Identify which cell holds the provided text, then report its (X, Y) central coordinate. 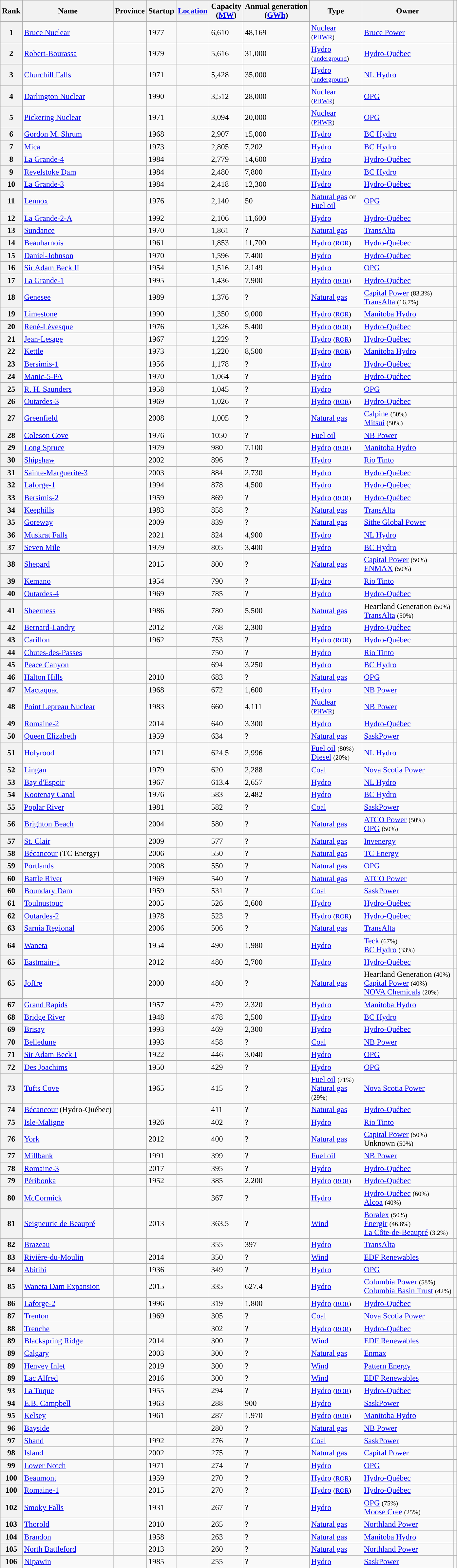
85 (11, 1287)
1,045 (226, 389)
Calgary (68, 1353)
69 (11, 1030)
Darlington Nuclear (68, 96)
Millbank (68, 1156)
Hydro-Québec (60%)Alcoa (40%) (408, 1198)
2,140 (226, 201)
Laforge-2 (68, 1303)
660 (226, 707)
ATCO Power (50%)OPG (50%) (408, 824)
Eastmain-1 (68, 962)
260 (226, 1549)
302 (226, 1328)
59 (11, 866)
263 (226, 1537)
9 (11, 172)
Capacity(MW) (226, 11)
1,970 (276, 1416)
540 (226, 878)
35,000 (276, 75)
5,400 (276, 327)
98 (11, 1453)
E.B. Campbell (68, 1403)
75 (11, 1122)
1991 (161, 1156)
47 (11, 690)
St. Clair (68, 841)
Bécancour (TC Energy) (68, 853)
Seven Mile (68, 547)
350 (226, 1257)
79 (11, 1181)
896 (226, 460)
2,600 (276, 903)
768 (226, 627)
Henvey Inlet (68, 1366)
72 (11, 1067)
7,100 (276, 448)
41 (11, 611)
3 (11, 75)
Brighton Beach (68, 824)
43 (11, 640)
5,500 (276, 611)
Gordon M. Shrum (68, 134)
2,480 (226, 172)
429 (226, 1067)
Sheerness (68, 611)
523 (226, 916)
77 (11, 1156)
9,000 (276, 314)
94 (11, 1403)
Calpine (50%)Mitsui (50%) (408, 418)
385 (226, 1181)
Sir Adam Beck II (68, 268)
45 (11, 665)
Joffre (68, 983)
64 (11, 945)
1956 (161, 364)
1996 (161, 1303)
506 (226, 928)
2,779 (226, 159)
Laforge-1 (68, 485)
Battle River (68, 878)
Sundance (68, 231)
ATCO Power (408, 878)
Daniel-Johnson (68, 255)
3,512 (226, 96)
335 (226, 1287)
16 (11, 268)
1962 (161, 640)
5 (11, 117)
28 (11, 435)
Coleson Cove (68, 435)
2,106 (226, 218)
Bernard-Landry (68, 627)
14,600 (276, 159)
1922 (161, 1054)
824 (226, 535)
Type (335, 11)
12 (11, 218)
Rank (11, 11)
1,853 (226, 243)
105 (11, 1549)
839 (226, 522)
7 (11, 147)
785 (226, 594)
800 (226, 564)
Shand (68, 1441)
490 (226, 945)
753 (226, 640)
5,428 (226, 75)
1 (11, 32)
35 (11, 522)
2,482 (276, 795)
790 (226, 581)
York (68, 1139)
Tufts Cove (68, 1088)
McCormick (68, 1198)
275 (226, 1453)
La Grande-2-A (68, 218)
38 (11, 564)
397 (276, 1245)
Outardes-3 (68, 401)
Mica (68, 147)
Smoky Falls (68, 1507)
Bridge River (68, 1017)
14 (11, 243)
7,900 (276, 280)
Bruce Nuclear (68, 32)
27 (11, 418)
28,000 (276, 96)
Romaine-1 (68, 1490)
583 (226, 795)
640 (226, 724)
Lower Notch (68, 1465)
TC Energy (408, 853)
Brazeau (68, 1245)
349 (226, 1270)
1957 (161, 1005)
627.4 (276, 1287)
Startup (161, 11)
479 (226, 1005)
Toulnustouc (68, 903)
Blackspring Ridge (68, 1341)
1986 (161, 611)
Boundary Dam (68, 891)
Portlands (68, 866)
3,094 (226, 117)
2,700 (276, 962)
683 (226, 677)
Capital Power (408, 1453)
399 (226, 1156)
2004 (161, 824)
Owner (408, 11)
Bécancour (Hydro-Québec) (68, 1109)
17 (11, 280)
La Grande-3 (68, 184)
305 (226, 1316)
Natural gas or Fuel oil (335, 201)
Fuel oil (80%) Diesel (20%) (335, 753)
Shipshaw (68, 460)
469 (226, 1030)
Sithe Global Power (408, 522)
Lennox (68, 201)
32 (11, 485)
80 (11, 1198)
Heartland Generation (40%)Capital Power (40%)NOVA Chemicals (20%) (408, 983)
2016 (161, 1378)
Greenfield (68, 418)
294 (226, 1391)
Peace Canyon (68, 665)
57 (11, 841)
2,149 (276, 268)
81 (11, 1223)
Thorold (68, 1524)
52 (11, 770)
2017 (161, 1168)
1,861 (226, 231)
4,900 (276, 535)
44 (11, 652)
33 (11, 498)
2,200 (276, 1181)
Capital Power (50%)Unknown (50%) (408, 1139)
1963 (161, 1403)
Jean-Lesage (68, 339)
Waneta (68, 945)
Waneta Dam Expansion (68, 1287)
99 (11, 1465)
Outardes-2 (68, 916)
48,169 (276, 32)
Invenergy (408, 841)
3,300 (276, 724)
Capital Power (50%)ENMAX (50%) (408, 564)
46 (11, 677)
30 (11, 460)
24 (11, 376)
1,178 (226, 364)
1,600 (276, 690)
1,596 (226, 255)
Lac Alfred (68, 1378)
Manic-5-PA (68, 376)
78 (11, 1168)
2,996 (276, 753)
Chutes-des-Passes (68, 652)
54 (11, 795)
2,907 (226, 134)
Keephills (68, 510)
Teck (67%)BC Hydro (33%) (408, 945)
74 (11, 1109)
780 (226, 611)
20,000 (276, 117)
Goreway (68, 522)
56 (11, 824)
Nipawin (68, 1561)
2,320 (276, 1005)
Boralex (50%)Énergir (46.8%)La Côte-de-Beaupré (3.2%) (408, 1223)
7,202 (276, 147)
11,600 (276, 218)
87 (11, 1316)
49 (11, 724)
70 (11, 1042)
Kelsey (68, 1416)
76 (11, 1139)
10 (11, 184)
255 (226, 1561)
Island (68, 1453)
2,730 (276, 473)
Grand Rapids (68, 1005)
31 (11, 473)
577 (226, 841)
22 (11, 351)
86 (11, 1303)
3,400 (276, 547)
Romaine-2 (68, 724)
La Grande-4 (68, 159)
Pattern Energy (408, 1366)
North Battleford (68, 1549)
1978 (161, 916)
Heartland Generation (50%)TransAlta (50%) (408, 611)
11,700 (276, 243)
Beauharnois (68, 243)
Abitibi (68, 1270)
Robert-Bourassa (68, 54)
267 (226, 1507)
750 (226, 652)
5,616 (226, 54)
Province (130, 11)
21 (11, 339)
2,500 (276, 1017)
Enmax (408, 1353)
2005 (161, 903)
Long Spruce (68, 448)
4 (11, 96)
Brisay (68, 1030)
102 (11, 1507)
1950 (161, 1067)
1955 (161, 1391)
93 (11, 1391)
67 (11, 1005)
858 (226, 510)
1926 (161, 1122)
R. H. Saunders (68, 389)
Queen Elizabeth (68, 736)
1050 (226, 435)
7,800 (276, 172)
1,220 (226, 351)
411 (226, 1109)
634 (226, 736)
1,436 (226, 280)
1,980 (276, 945)
900 (276, 1403)
Beaumont (68, 1478)
La Grande-1 (68, 280)
Brandon (68, 1537)
1931 (161, 1507)
15 (11, 255)
39 (11, 581)
26 (11, 401)
Belledune (68, 1042)
12,300 (276, 184)
620 (226, 770)
2,805 (226, 147)
48 (11, 707)
1,005 (226, 418)
367 (226, 1198)
1,229 (226, 339)
287 (226, 1416)
Bayside (68, 1428)
3,040 (276, 1054)
Sainte-Marguerite-3 (68, 473)
Kettle (68, 351)
869 (226, 498)
478 (226, 1017)
Genesee (68, 297)
Columbia Power (58%)Columbia Basin Trust (42%) (408, 1287)
1965 (161, 1088)
288 (226, 1403)
1995 (161, 280)
878 (226, 485)
88 (11, 1328)
51 (11, 753)
18 (11, 297)
103 (11, 1524)
36 (11, 535)
55 (11, 807)
23 (11, 364)
624.5 (226, 753)
276 (226, 1441)
280 (226, 1428)
Revelstoke Dam (68, 172)
Sir Adam Beck I (68, 1054)
6 (11, 134)
2019 (161, 1366)
884 (226, 473)
1985 (161, 1561)
25 (11, 389)
613.4 (226, 782)
Muskrat Falls (68, 535)
2 (11, 54)
8 (11, 159)
672 (226, 690)
Carillon (68, 640)
1,350 (226, 314)
62 (11, 916)
274 (226, 1465)
2,418 (226, 184)
580 (226, 824)
415 (226, 1088)
1,026 (226, 401)
97 (11, 1441)
Bay d'Espoir (68, 782)
Trenche (68, 1328)
Sarnia Regional (68, 928)
Kemano (68, 581)
Poplar River (68, 807)
458 (226, 1042)
1952 (161, 1181)
40 (11, 594)
582 (226, 807)
Point Lepreau Nuclear (68, 707)
René-Lévesque (68, 327)
1,064 (226, 376)
OPG (75%)Moose Cree (25%) (408, 1507)
2000 (161, 983)
Name (68, 11)
980 (226, 448)
694 (226, 665)
531 (226, 891)
2,657 (276, 782)
71 (11, 1054)
15,000 (276, 134)
319 (226, 1303)
96 (11, 1428)
805 (226, 547)
Holyrood (68, 753)
Kootenay Canal (68, 795)
La Tuque (68, 1391)
265 (226, 1524)
37 (11, 547)
Limestone (68, 314)
58 (11, 853)
Isle-Maligne (68, 1122)
7,400 (276, 255)
73 (11, 1088)
29 (11, 448)
68 (11, 1017)
34 (11, 510)
Bersimis-1 (68, 364)
104 (11, 1537)
1981 (161, 807)
Mactaquac (68, 690)
Fuel oil (71%)Natural gas (29%) (335, 1088)
82 (11, 1245)
Péribonka (68, 1181)
1,326 (226, 327)
13 (11, 231)
3,250 (276, 665)
Capital Power (83.3%)TransAlta (16.7%) (408, 297)
1994 (161, 485)
4,500 (276, 485)
8,500 (276, 351)
31,000 (276, 54)
1989 (161, 297)
Des Joachims (68, 1067)
4,111 (276, 707)
Halton Hills (68, 677)
Shepard (68, 564)
400 (226, 1139)
395 (226, 1168)
2021 (161, 535)
63 (11, 928)
Seigneurie de Beaupré (68, 1223)
Bersimis-2 (68, 498)
Trenton (68, 1316)
363.5 (226, 1223)
1,516 (226, 268)
6,610 (226, 32)
106 (11, 1561)
19 (11, 314)
Annual generation(GWh) (276, 11)
61 (11, 903)
95 (11, 1416)
84 (11, 1270)
1948 (161, 1017)
402 (226, 1122)
Churchill Falls (68, 75)
Pickering Nuclear (68, 117)
Romaine-3 (68, 1168)
1977 (161, 32)
446 (226, 1054)
11 (11, 201)
Lingan (68, 770)
53 (11, 782)
83 (11, 1257)
1936 (161, 1270)
Rivière-du-Moulin (68, 1257)
Outardes-4 (68, 594)
1,376 (226, 297)
1,800 (276, 1303)
526 (226, 903)
Bruce Power (408, 32)
355 (226, 1245)
2,288 (276, 770)
20 (11, 327)
Location (193, 11)
42 (11, 627)
